Search for the cell housing the specified text and yield its (X, Y) center coordinate. 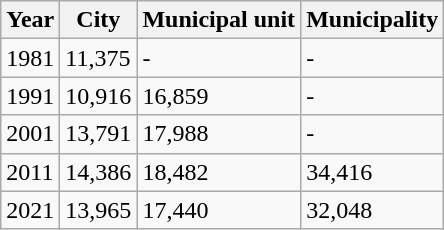
14,386 (98, 172)
1981 (30, 58)
City (98, 20)
18,482 (219, 172)
Year (30, 20)
16,859 (219, 96)
Municipal unit (219, 20)
13,791 (98, 134)
17,440 (219, 210)
2011 (30, 172)
17,988 (219, 134)
Municipality (372, 20)
10,916 (98, 96)
32,048 (372, 210)
11,375 (98, 58)
13,965 (98, 210)
2001 (30, 134)
1991 (30, 96)
34,416 (372, 172)
2021 (30, 210)
